Provide the [x, y] coordinate of the cell's center where the given text is located.  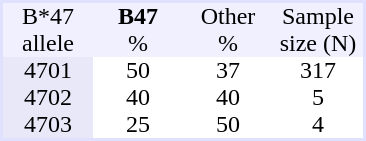
B47 [138, 16]
Sample [318, 16]
317 [318, 70]
4701 [48, 70]
4703 [48, 124]
Other [228, 16]
25 [138, 124]
4 [318, 124]
B*47 [48, 16]
4702 [48, 98]
37 [228, 70]
allele [48, 44]
5 [318, 98]
size (N) [318, 44]
